Return (X, Y) of the center of cell containing provided text 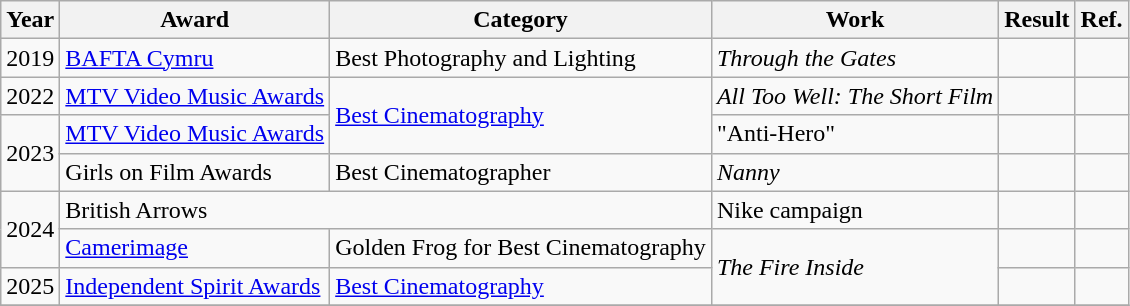
Award (195, 20)
Category (521, 20)
2024 (30, 229)
"Anti-Hero" (854, 134)
2025 (30, 286)
Camerimage (195, 248)
Year (30, 20)
Nike campaign (854, 210)
2019 (30, 58)
Result (1037, 20)
Nanny (854, 172)
Ref. (1102, 20)
Independent Spirit Awards (195, 286)
Golden Frog for Best Cinematography (521, 248)
Girls on Film Awards (195, 172)
Best Photography and Lighting (521, 58)
2023 (30, 153)
The Fire Inside (854, 267)
All Too Well: The Short Film (854, 96)
Through the Gates (854, 58)
BAFTA Cymru (195, 58)
Work (854, 20)
Best Cinematographer (521, 172)
2022 (30, 96)
British Arrows (386, 210)
